Find where the given text appears and provide that cell's center as [X, Y] coordinate. 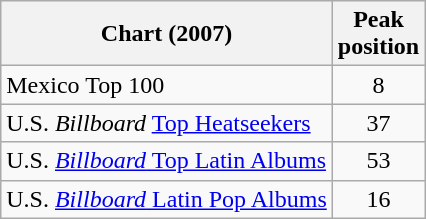
Peakposition [378, 34]
Chart (2007) [167, 34]
37 [378, 123]
53 [378, 161]
U.S. Billboard Latin Pop Albums [167, 199]
8 [378, 85]
U.S. Billboard Top Latin Albums [167, 161]
U.S. Billboard Top Heatseekers [167, 123]
Mexico Top 100 [167, 85]
16 [378, 199]
